Return the (X, Y) coordinate for the center point of the cell that contains the specified text.  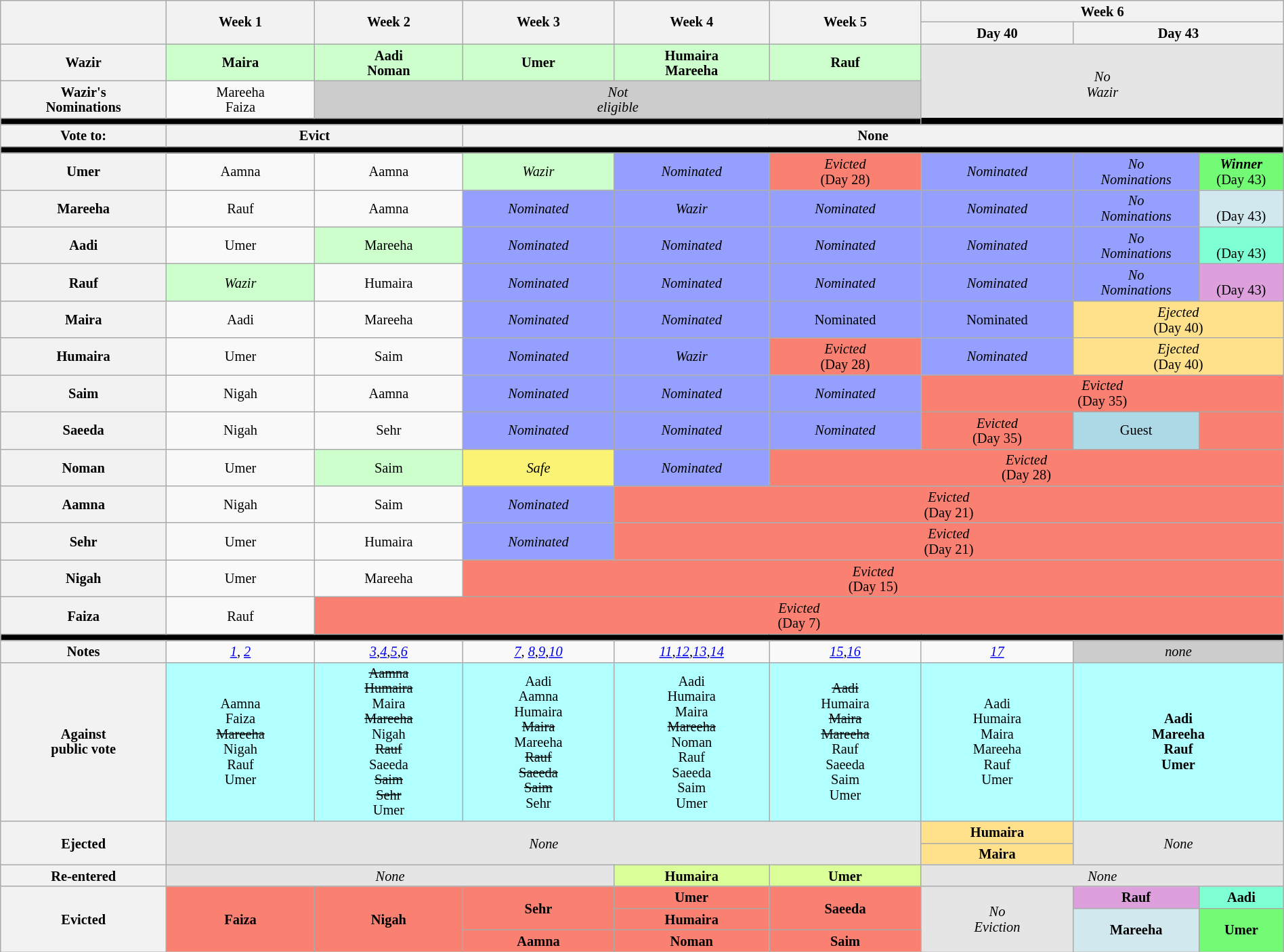
1, 2 (241, 651)
NoWazir (1103, 84)
AadiHumairaMairaMareehaNomanRaufSaeedaSaimUmer (692, 742)
Week 3 (538, 22)
Evicted (84, 919)
Vote to: (84, 135)
Evicted(Day 7) (799, 615)
AadiAamnaHumairaMairaMareehaRaufSaeedaSaimSehr (538, 742)
11,12,13,14 (692, 651)
Winner(Day 43) (1241, 171)
NoEviction (997, 919)
Week 4 (692, 22)
Day 43 (1178, 33)
AadiNoman (389, 62)
none (1178, 651)
Week 5 (845, 22)
17 (997, 651)
Noteligible (618, 99)
Re-entered (84, 875)
AamnaHumairaMairaMareehaNigahRaufSaeedaSaimSehrUmer (389, 742)
Notes (84, 651)
15,16 (845, 651)
Evict (315, 135)
MareehaFaiza (241, 99)
AadiHumairaMairaMareehaRaufSaeedaSaimUmer (845, 742)
Week 2 (389, 22)
Safe (538, 467)
Week 1 (241, 22)
Againstpublic vote (84, 742)
AadiMareehaRaufUmer (1178, 742)
Guest (1136, 431)
Evicted(Day 15) (873, 578)
AadiHumairaMairaMareehaRaufUmer (997, 742)
3,4,5,6 (389, 651)
Ejected (84, 842)
Day 40 (997, 33)
7, 8,9,10 (538, 651)
HumairaMareeha (692, 62)
Wazir'sNominations (84, 99)
AamnaFaizaMareehaNigahRaufUmer (241, 742)
Week 6 (1103, 11)
